Provide the (x, y) coordinate of the cell's center where the given text is located.  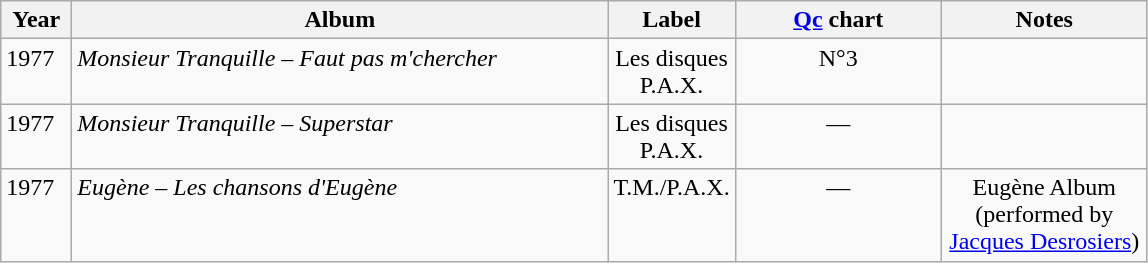
Monsieur Tranquille – Faut pas m'chercher (340, 72)
Label (672, 20)
Eugène Album (performed by Jacques Desrosiers) (1044, 215)
Year (36, 20)
Eugène – Les chansons d'Eugène (340, 215)
Monsieur Tranquille – Superstar (340, 136)
T.M./P.A.X. (672, 215)
Qc chart (838, 20)
N°3 (838, 72)
Notes (1044, 20)
Album (340, 20)
